Locate the cell with the specified text and output its [X, Y] center coordinate. 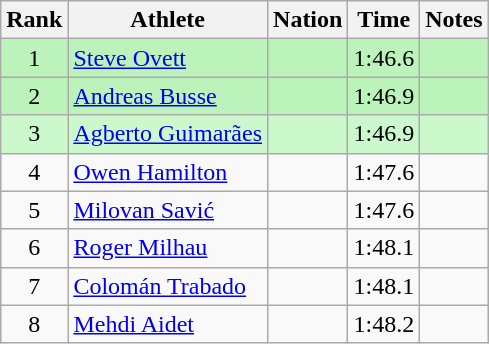
Andreas Busse [168, 96]
6 [34, 248]
3 [34, 134]
Nation [308, 20]
Notes [454, 20]
2 [34, 96]
Athlete [168, 20]
Mehdi Aidet [168, 324]
Rank [34, 20]
1:46.6 [384, 58]
8 [34, 324]
4 [34, 172]
1 [34, 58]
Owen Hamilton [168, 172]
Roger Milhau [168, 248]
5 [34, 210]
Colomán Trabado [168, 286]
7 [34, 286]
1:48.2 [384, 324]
Time [384, 20]
Steve Ovett [168, 58]
Milovan Savić [168, 210]
Agberto Guimarães [168, 134]
